Extract the (X, Y) coordinate from the center of the cell holding the provided text.  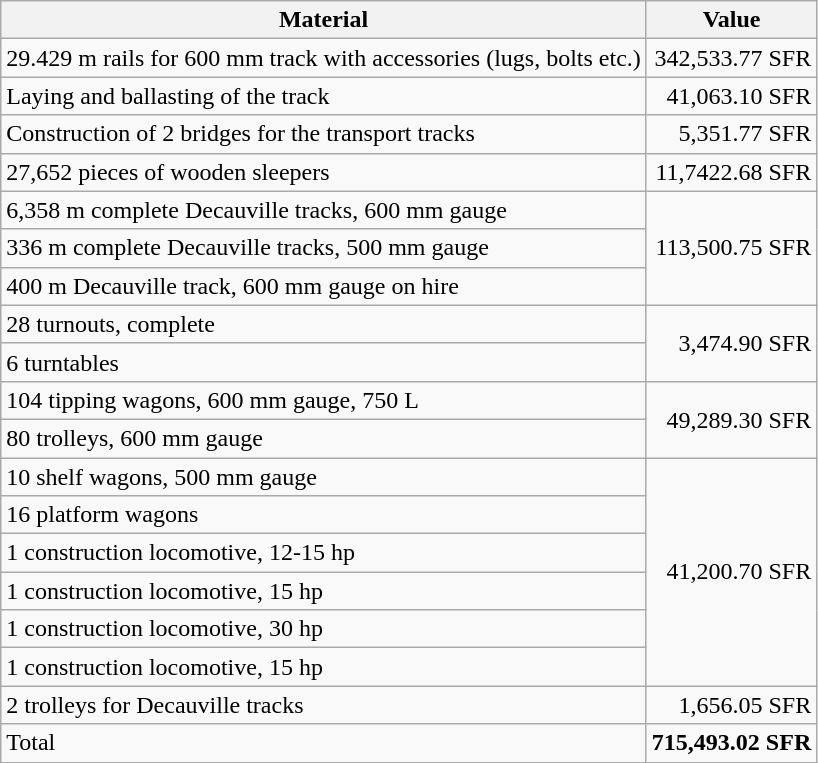
11,7422.68 SFR (731, 172)
6,358 m complete Decauville tracks, 600 mm gauge (324, 210)
1,656.05 SFR (731, 705)
1 construction locomotive, 12-15 hp (324, 553)
400 m Decauville track, 600 mm gauge on hire (324, 286)
29.429 m rails for 600 mm track with accessories (lugs, bolts etc.) (324, 58)
16 platform wagons (324, 515)
5,351.77 SFR (731, 134)
49,289.30 SFR (731, 419)
Value (731, 20)
3,474.90 SFR (731, 343)
Laying and ballasting of the track (324, 96)
6 turntables (324, 362)
1 construction locomotive, 30 hp (324, 629)
Construction of 2 bridges for the transport tracks (324, 134)
41,200.70 SFR (731, 572)
2 trolleys for Decauville tracks (324, 705)
104 tipping wagons, 600 mm gauge, 750 L (324, 400)
715,493.02 SFR (731, 743)
28 turnouts, complete (324, 324)
113,500.75 SFR (731, 248)
Total (324, 743)
342,533.77 SFR (731, 58)
10 shelf wagons, 500 mm gauge (324, 477)
27,652 pieces of wooden sleepers (324, 172)
336 m complete Decauville tracks, 500 mm gauge (324, 248)
Material (324, 20)
41,063.10 SFR (731, 96)
80 trolleys, 600 mm gauge (324, 438)
